Provide the (x, y) coordinate of the cell's center where the given text is located.  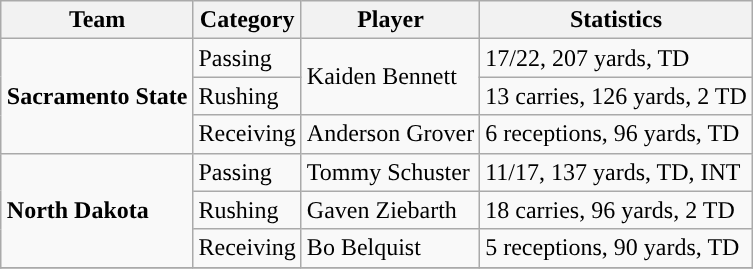
Team (97, 20)
Anderson Grover (390, 134)
6 receptions, 96 yards, TD (616, 134)
Gaven Ziebarth (390, 210)
Kaiden Bennett (390, 77)
Category (247, 20)
18 carries, 96 yards, 2 TD (616, 210)
North Dakota (97, 210)
17/22, 207 yards, TD (616, 58)
Tommy Schuster (390, 172)
Bo Belquist (390, 248)
Player (390, 20)
Sacramento State (97, 96)
11/17, 137 yards, TD, INT (616, 172)
Statistics (616, 20)
13 carries, 126 yards, 2 TD (616, 96)
5 receptions, 90 yards, TD (616, 248)
